Detect which cell encompasses the target text, then output its [x, y] center coordinate. 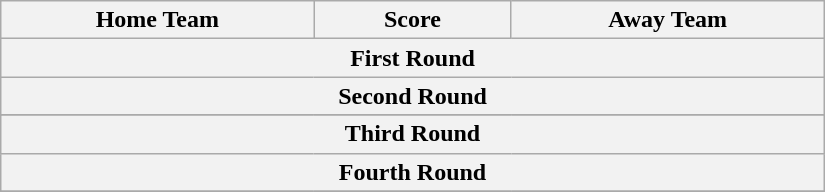
Home Team [158, 20]
Score [412, 20]
Third Round [413, 134]
First Round [413, 58]
Fourth Round [413, 172]
Second Round [413, 96]
Away Team [668, 20]
